Scan for the cell matching the given text and deliver its [x, y] coordinate at center. 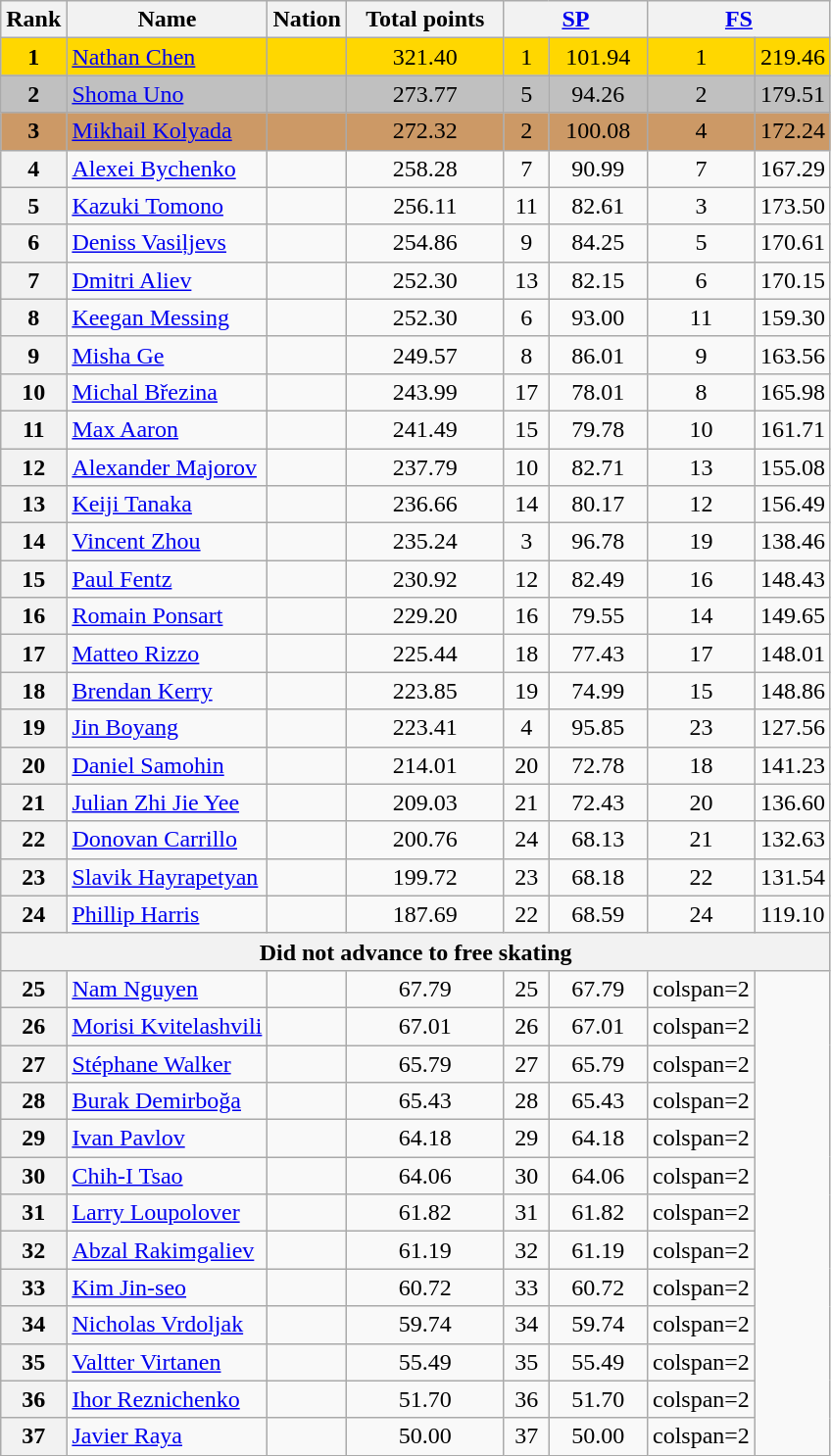
Dmitri Aliev [167, 280]
179.51 [792, 94]
Did not advance to free skating [415, 951]
Abzal Rakimgaliev [167, 1250]
141.23 [792, 765]
Name [167, 20]
258.28 [425, 169]
Nicholas Vrdoljak [167, 1325]
159.30 [792, 317]
Keegan Messing [167, 317]
223.41 [425, 728]
138.46 [792, 542]
72.43 [598, 802]
94.26 [598, 94]
101.94 [598, 57]
Nathan Chen [167, 57]
136.60 [792, 802]
Max Aaron [167, 429]
156.49 [792, 505]
173.50 [792, 206]
219.46 [792, 57]
Paul Fentz [167, 579]
229.20 [425, 616]
127.56 [792, 728]
235.24 [425, 542]
68.59 [598, 914]
Valtter Virtanen [167, 1362]
321.40 [425, 57]
Nation [307, 20]
163.56 [792, 355]
SP [575, 20]
72.78 [598, 765]
272.32 [425, 131]
230.92 [425, 579]
Total points [425, 20]
86.01 [598, 355]
Romain Ponsart [167, 616]
Kazuki Tomono [167, 206]
80.17 [598, 505]
Phillip Harris [167, 914]
Vincent Zhou [167, 542]
170.15 [792, 280]
100.08 [598, 131]
82.49 [598, 579]
249.57 [425, 355]
200.76 [425, 840]
93.00 [598, 317]
170.61 [792, 243]
82.71 [598, 467]
82.61 [598, 206]
Keiji Tanaka [167, 505]
Deniss Vasiļjevs [167, 243]
96.78 [598, 542]
Donovan Carrillo [167, 840]
256.11 [425, 206]
165.98 [792, 392]
Burak Demirboğa [167, 1101]
Alexei Bychenko [167, 169]
Matteo Rizzo [167, 654]
95.85 [598, 728]
237.79 [425, 467]
148.01 [792, 654]
FS [739, 20]
241.49 [425, 429]
243.99 [425, 392]
Nam Nguyen [167, 989]
223.85 [425, 691]
148.43 [792, 579]
199.72 [425, 877]
131.54 [792, 877]
77.43 [598, 654]
74.99 [598, 691]
Rank [33, 20]
Daniel Samohin [167, 765]
Chih-I Tsao [167, 1176]
82.15 [598, 280]
Morisi Kvitelashvili [167, 1026]
Kim Jin-seo [167, 1287]
Alexander Majorov [167, 467]
Jin Boyang [167, 728]
214.01 [425, 765]
79.78 [598, 429]
68.13 [598, 840]
254.86 [425, 243]
Julian Zhi Jie Yee [167, 802]
90.99 [598, 169]
209.03 [425, 802]
84.25 [598, 243]
Shoma Uno [167, 94]
225.44 [425, 654]
Larry Loupolover [167, 1213]
Stéphane Walker [167, 1063]
Ihor Reznichenko [167, 1399]
132.63 [792, 840]
236.66 [425, 505]
Brendan Kerry [167, 691]
68.18 [598, 877]
172.24 [792, 131]
161.71 [792, 429]
Misha Ge [167, 355]
Michal Březina [167, 392]
155.08 [792, 467]
149.65 [792, 616]
Slavik Hayrapetyan [167, 877]
Mikhail Kolyada [167, 131]
167.29 [792, 169]
273.77 [425, 94]
119.10 [792, 914]
Javier Raya [167, 1436]
78.01 [598, 392]
148.86 [792, 691]
Ivan Pavlov [167, 1139]
187.69 [425, 914]
79.55 [598, 616]
